Find where the given text appears and provide that cell's center as [x, y] coordinate. 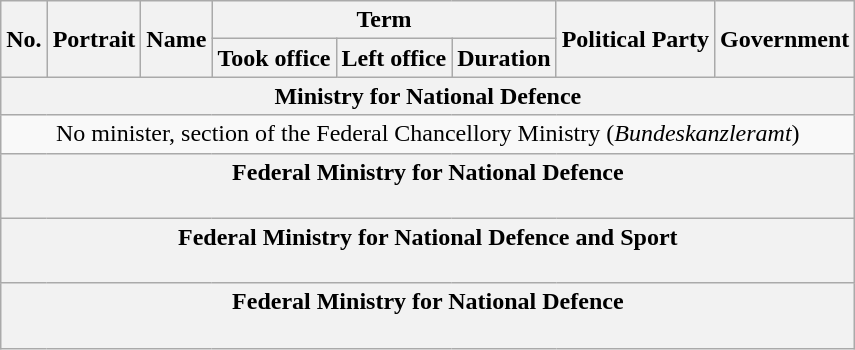
Political Party [635, 39]
Federal Ministry for National Defence and Sport [428, 250]
Portrait [94, 39]
No. [24, 39]
Left office [394, 58]
Ministry for National Defence [428, 96]
Name [176, 39]
Duration [504, 58]
Government [784, 39]
Took office [274, 58]
No minister, section of the Federal Chancellory Ministry (Bundeskanzleramt) [428, 134]
Term [384, 20]
